Search for the cell housing the specified text and yield its (x, y) center coordinate. 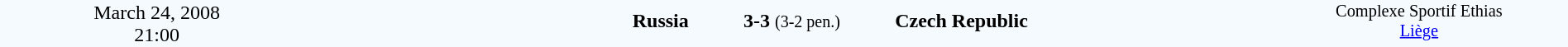
March 24, 200821:00 (157, 23)
3-3 (3-2 pen.) (791, 21)
Complexe Sportif EthiasLiège (1419, 23)
Russia (501, 21)
Czech Republic (1082, 21)
